Extract the (x, y) coordinate from the center of the cell holding the provided text.  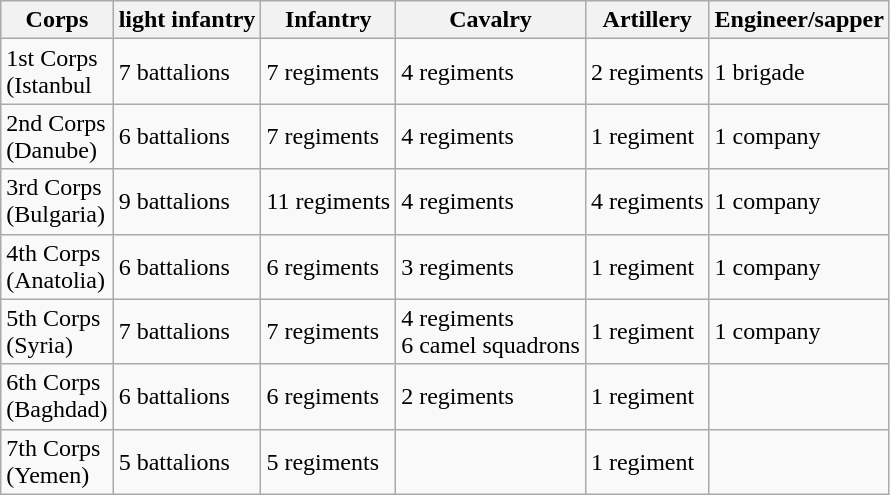
Artillery (647, 20)
Engineer/sapper (799, 20)
3rd Corps(Bulgaria) (57, 202)
4 regiments6 camel squadrons (491, 332)
Cavalry (491, 20)
4th Corps(Anatolia) (57, 266)
light infantry (187, 20)
9 battalions (187, 202)
5th Corps(Syria) (57, 332)
Infantry (328, 20)
5 battalions (187, 462)
Corps (57, 20)
7th Corps(Yemen) (57, 462)
3 regiments (491, 266)
6th Corps(Baghdad) (57, 396)
5 regiments (328, 462)
11 regiments (328, 202)
2nd Corps(Danube) (57, 136)
1 brigade (799, 72)
1st Corps(Istanbul (57, 72)
